Scan for the cell matching the given text and deliver its [X, Y] coordinate at center. 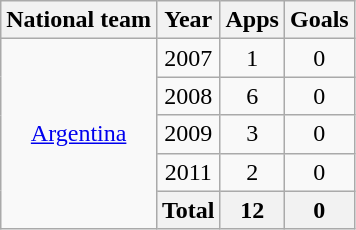
3 [252, 134]
1 [252, 58]
Argentina [79, 134]
Total [188, 210]
2008 [188, 96]
National team [79, 20]
2011 [188, 172]
2 [252, 172]
2009 [188, 134]
12 [252, 210]
6 [252, 96]
2007 [188, 58]
Year [188, 20]
Apps [252, 20]
Goals [319, 20]
